Detect which cell encompasses the target text, then output its (x, y) center coordinate. 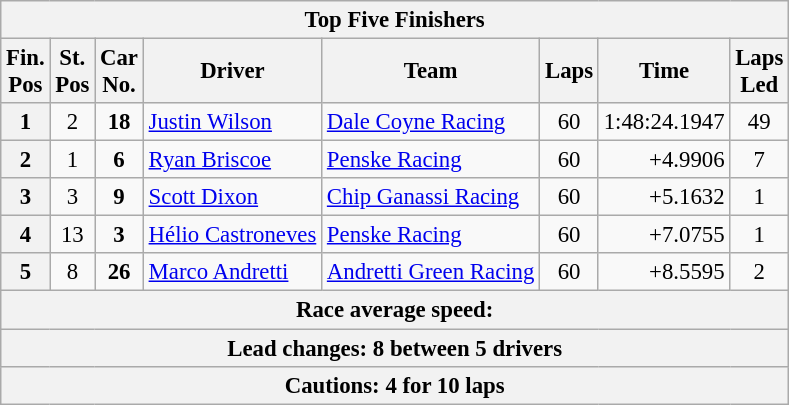
4 (26, 235)
1:48:24.1947 (664, 122)
Team (431, 72)
LapsLed (760, 72)
Ryan Briscoe (232, 160)
CarNo. (120, 72)
49 (760, 122)
St.Pos (72, 72)
Marco Andretti (232, 273)
+4.9906 (664, 160)
18 (120, 122)
Andretti Green Racing (431, 273)
Justin Wilson (232, 122)
Time (664, 72)
9 (120, 197)
Fin.Pos (26, 72)
Cautions: 4 for 10 laps (395, 385)
5 (26, 273)
Lead changes: 8 between 5 drivers (395, 348)
Hélio Castroneves (232, 235)
Top Five Finishers (395, 20)
Race average speed: (395, 310)
+7.0755 (664, 235)
+8.5595 (664, 273)
Scott Dixon (232, 197)
+5.1632 (664, 197)
Laps (570, 72)
Dale Coyne Racing (431, 122)
26 (120, 273)
8 (72, 273)
Chip Ganassi Racing (431, 197)
13 (72, 235)
7 (760, 160)
Driver (232, 72)
6 (120, 160)
